Determine the [x, y] coordinate at the center of the cell enclosing the given text.  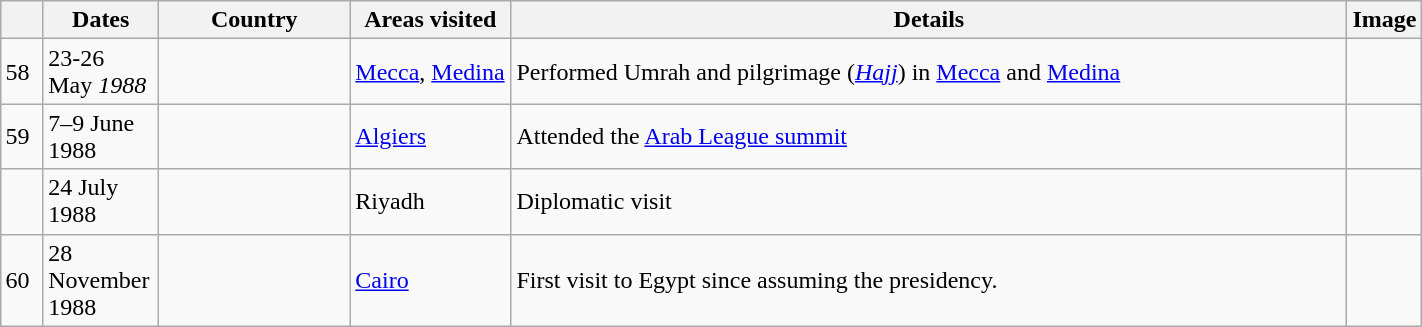
7–9 June 1988 [101, 136]
Cairo [430, 280]
28 November 1988 [101, 280]
Dates [101, 20]
Details [929, 20]
First visit to Egypt since assuming the presidency. [929, 280]
24 July 1988 [101, 202]
Image [1384, 20]
Attended the Arab League summit [929, 136]
23-26 May 1988 [101, 72]
Areas visited [430, 20]
Diplomatic visit [929, 202]
Mecca, Medina [430, 72]
Algiers [430, 136]
Performed Umrah and pilgrimage (Hajj) in Mecca and Medina [929, 72]
60 [22, 280]
58 [22, 72]
59 [22, 136]
Country [254, 20]
Riyadh [430, 202]
